Locate the cell with the specified text and output its [x, y] center coordinate. 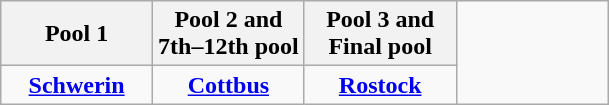
Pool 2 and7th–12th pool [229, 34]
Schwerin [77, 85]
Cottbus [229, 85]
Pool 1 [77, 34]
Rostock [380, 85]
Pool 3 andFinal pool [380, 34]
